Search for the cell housing the specified text and yield its (X, Y) center coordinate. 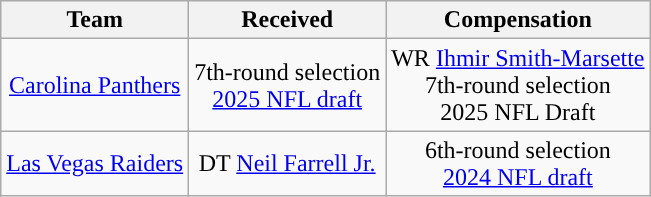
Compensation (518, 20)
6th-round selection2024 NFL draft (518, 164)
Las Vegas Raiders (95, 164)
Team (95, 20)
WR Ihmir Smith-Marsette7th-round selection2025 NFL Draft (518, 85)
7th-round selection2025 NFL draft (288, 85)
Carolina Panthers (95, 85)
Received (288, 20)
DT Neil Farrell Jr. (288, 164)
